From the cell containing the given text, extract its center point as [X, Y] coordinate. 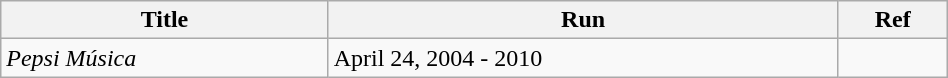
Ref [892, 20]
Pepsi Música [164, 58]
April 24, 2004 - 2010 [583, 58]
Title [164, 20]
Run [583, 20]
